Return [X, Y] of the center of cell containing provided text 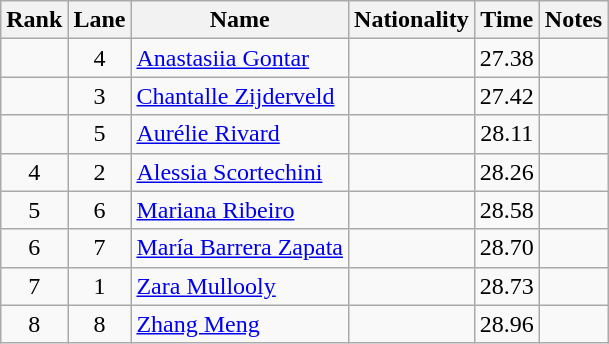
Aurélie Rivard [240, 134]
Mariana Ribeiro [240, 210]
Notes [573, 20]
María Barrera Zapata [240, 248]
28.11 [506, 134]
28.58 [506, 210]
1 [100, 286]
Lane [100, 20]
Nationality [412, 20]
2 [100, 172]
Alessia Scortechini [240, 172]
Rank [34, 20]
27.42 [506, 96]
28.70 [506, 248]
28.96 [506, 324]
28.26 [506, 172]
Zara Mullooly [240, 286]
Zhang Meng [240, 324]
28.73 [506, 286]
Time [506, 20]
Anastasiia Gontar [240, 58]
27.38 [506, 58]
Chantalle Zijderveld [240, 96]
3 [100, 96]
Name [240, 20]
